Scan for the cell matching the given text and deliver its (x, y) coordinate at center. 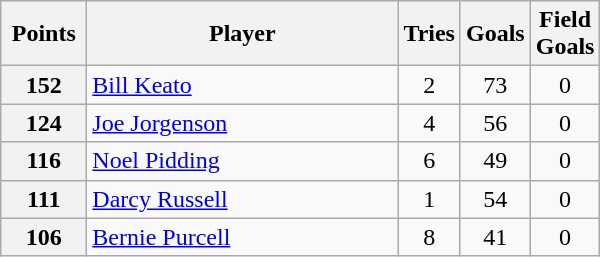
Field Goals (565, 34)
56 (495, 123)
Points (44, 34)
1 (430, 199)
2 (430, 85)
106 (44, 237)
6 (430, 161)
73 (495, 85)
124 (44, 123)
Joe Jorgenson (242, 123)
8 (430, 237)
152 (44, 85)
Darcy Russell (242, 199)
Bill Keato (242, 85)
116 (44, 161)
Tries (430, 34)
4 (430, 123)
Goals (495, 34)
111 (44, 199)
Noel Pidding (242, 161)
Bernie Purcell (242, 237)
Player (242, 34)
54 (495, 199)
41 (495, 237)
49 (495, 161)
